From the cell containing the given text, extract its center point as [X, Y] coordinate. 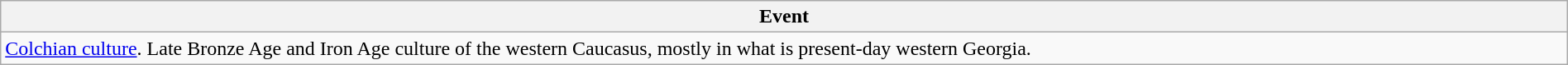
Event [784, 17]
Colchian culture. Late Bronze Age and Iron Age culture of the western Caucasus, mostly in what is present-day western Georgia. [784, 48]
